Pinpoint the cell where the given text exists, returning its (X, Y) midpoint coordinate. 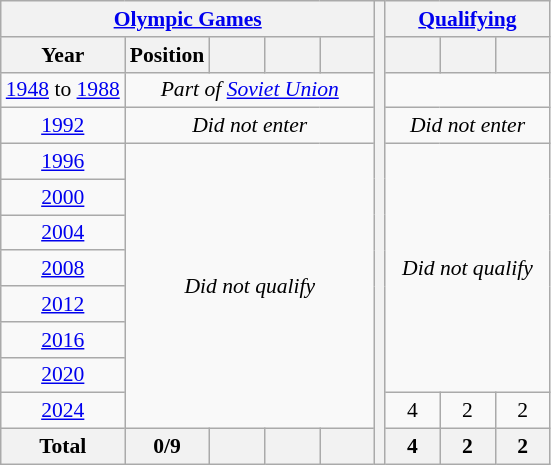
2016 (63, 340)
Qualifying (468, 19)
2012 (63, 304)
Position (167, 55)
2008 (63, 269)
1996 (63, 162)
Total (63, 447)
1992 (63, 126)
0/9 (167, 447)
2000 (63, 197)
2020 (63, 375)
Year (63, 55)
Part of Soviet Union (250, 90)
2004 (63, 233)
2024 (63, 411)
Olympic Games (188, 19)
1948 to 1988 (63, 90)
